Output the (X, Y) coordinate of the center of the cell containing the given text.  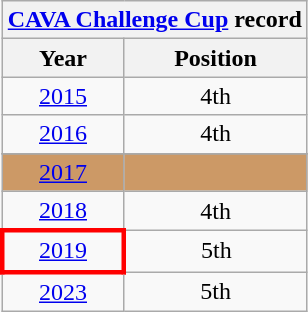
2018 (63, 211)
2023 (63, 292)
2019 (63, 252)
Year (63, 58)
2015 (63, 96)
Position (216, 58)
2017 (63, 172)
2016 (63, 134)
CAVA Challenge Cup record (154, 20)
